Locate the cell with the specified text and output its (X, Y) center coordinate. 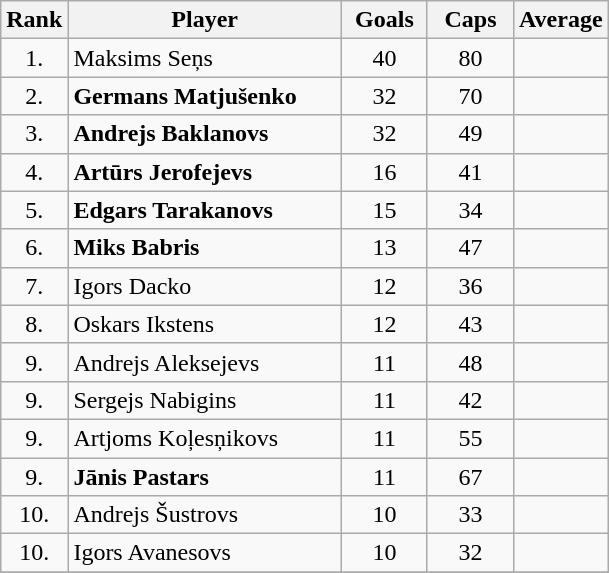
Jānis Pastars (205, 477)
2. (34, 96)
5. (34, 210)
42 (470, 400)
67 (470, 477)
Rank (34, 20)
Player (205, 20)
49 (470, 134)
Igors Dacko (205, 286)
43 (470, 324)
1. (34, 58)
Artūrs Jerofejevs (205, 172)
Maksims Seņs (205, 58)
41 (470, 172)
80 (470, 58)
Andrejs Aleksejevs (205, 362)
Goals (384, 20)
34 (470, 210)
Edgars Tarakanovs (205, 210)
Miks Babris (205, 248)
8. (34, 324)
Average (562, 20)
16 (384, 172)
70 (470, 96)
40 (384, 58)
Igors Avanesovs (205, 553)
7. (34, 286)
Sergejs Nabigins (205, 400)
Andrejs Šustrovs (205, 515)
Caps (470, 20)
13 (384, 248)
15 (384, 210)
48 (470, 362)
4. (34, 172)
Oskars Ikstens (205, 324)
3. (34, 134)
36 (470, 286)
Andrejs Baklanovs (205, 134)
47 (470, 248)
6. (34, 248)
Germans Matjušenko (205, 96)
55 (470, 438)
33 (470, 515)
Artjoms Koļesņikovs (205, 438)
